Locate the cell with the specified text and output its (X, Y) center coordinate. 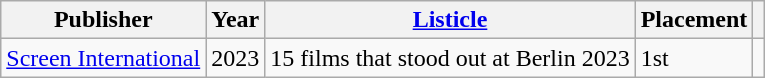
Year (236, 20)
Placement (694, 20)
15 films that stood out at Berlin 2023 (450, 58)
2023 (236, 58)
Screen International (104, 58)
Listicle (450, 20)
Publisher (104, 20)
1st (694, 58)
